Return the (x, y) coordinate for the center point of the cell that contains the specified text.  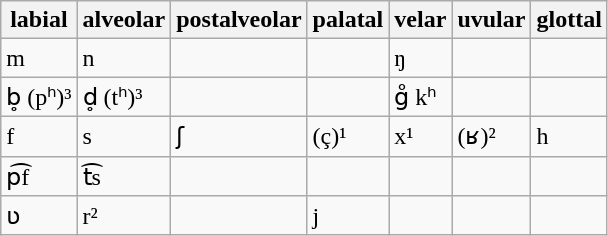
m (39, 58)
ŋ (420, 58)
palatal (348, 20)
uvular (492, 20)
r² (124, 216)
(ç)¹ (348, 136)
f (39, 136)
glottal (569, 20)
j (348, 216)
b̥ (pʰ)³ (39, 97)
h (569, 136)
n (124, 58)
x¹ (420, 136)
t͡s (124, 176)
postalveolar (239, 20)
alveolar (124, 20)
labial (39, 20)
ʋ (39, 216)
s (124, 136)
(ʁ)² (492, 136)
velar (420, 20)
d̥ (tʰ)³ (124, 97)
ʃ (239, 136)
g̊ kʰ (420, 97)
p͡f (39, 176)
